Scan for the cell matching the given text and deliver its (x, y) coordinate at center. 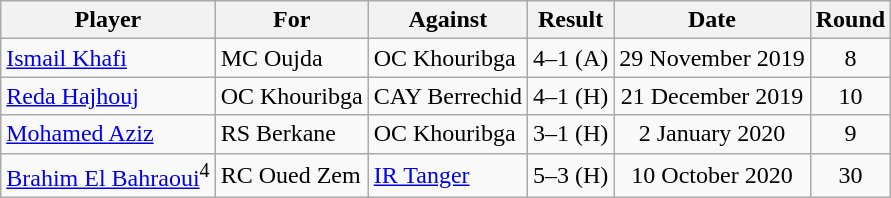
Player (108, 20)
3–1 (H) (570, 134)
Date (712, 20)
Result (570, 20)
21 December 2019 (712, 96)
29 November 2019 (712, 58)
For (292, 20)
4–1 (A) (570, 58)
Against (448, 20)
IR Tanger (448, 176)
Reda Hajhouj (108, 96)
Brahim El Bahraoui4 (108, 176)
9 (850, 134)
Round (850, 20)
30 (850, 176)
Ismail Khafi (108, 58)
2 January 2020 (712, 134)
8 (850, 58)
5–3 (H) (570, 176)
10 (850, 96)
4–1 (H) (570, 96)
CAY Berrechid (448, 96)
MC Oujda (292, 58)
Mohamed Aziz (108, 134)
RC Oued Zem (292, 176)
10 October 2020 (712, 176)
RS Berkane (292, 134)
